For the text-containing cell, return its midpoint in (x, y) coordinate format. 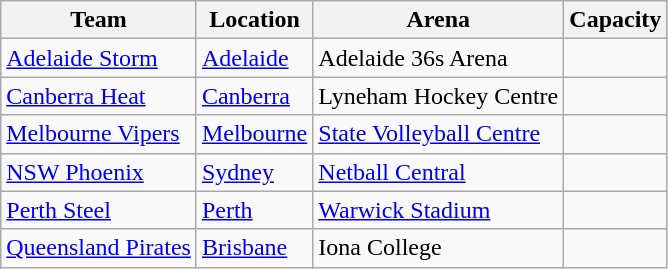
Melbourne Vipers (99, 134)
Sydney (254, 172)
Canberra (254, 96)
Perth Steel (99, 210)
Location (254, 20)
Canberra Heat (99, 96)
Brisbane (254, 248)
Lyneham Hockey Centre (438, 96)
NSW Phoenix (99, 172)
Arena (438, 20)
Adelaide 36s Arena (438, 58)
Melbourne (254, 134)
Capacity (616, 20)
State Volleyball Centre (438, 134)
Netball Central (438, 172)
Adelaide Storm (99, 58)
Warwick Stadium (438, 210)
Adelaide (254, 58)
Perth (254, 210)
Queensland Pirates (99, 248)
Team (99, 20)
Iona College (438, 248)
